Identify which cell holds the provided text, then report its (X, Y) central coordinate. 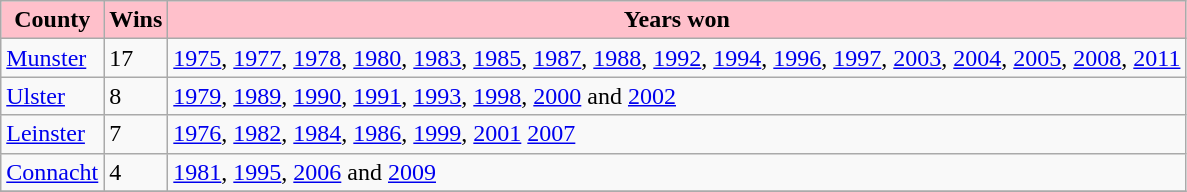
Ulster (52, 96)
County (52, 20)
4 (136, 172)
1981, 1995, 2006 and 2009 (677, 172)
8 (136, 96)
Years won (677, 20)
1976, 1982, 1984, 1986, 1999, 2001 2007 (677, 134)
7 (136, 134)
17 (136, 58)
Leinster (52, 134)
Connacht (52, 172)
1975, 1977, 1978, 1980, 1983, 1985, 1987, 1988, 1992, 1994, 1996, 1997, 2003, 2004, 2005, 2008, 2011 (677, 58)
Wins (136, 20)
Munster (52, 58)
1979, 1989, 1990, 1991, 1993, 1998, 2000 and 2002 (677, 96)
